Scan for the cell matching the given text and deliver its [X, Y] coordinate at center. 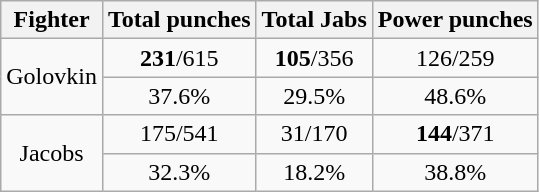
Power punches [455, 20]
Golovkin [52, 77]
32.3% [179, 172]
126/259 [455, 58]
175/541 [179, 134]
Total punches [179, 20]
29.5% [314, 96]
144/371 [455, 134]
Jacobs [52, 153]
38.8% [455, 172]
231/615 [179, 58]
Fighter [52, 20]
105/356 [314, 58]
37.6% [179, 96]
48.6% [455, 96]
Total Jabs [314, 20]
18.2% [314, 172]
31/170 [314, 134]
